Determine the (X, Y) coordinate at the center of the cell enclosing the given text.  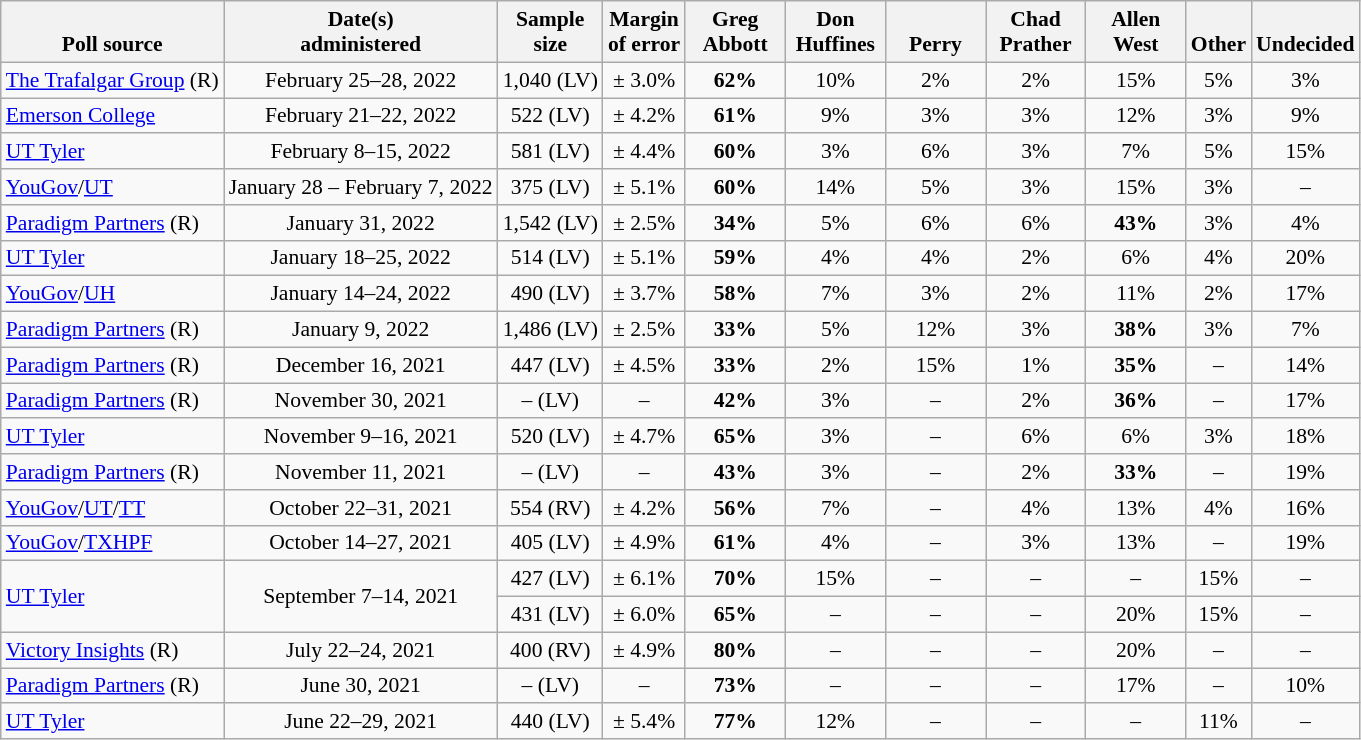
440 (LV) (550, 722)
70% (735, 579)
YouGov/TXHPF (112, 543)
1,486 (LV) (550, 330)
73% (735, 686)
35% (1136, 365)
522 (LV) (550, 116)
± 3.0% (644, 80)
November 30, 2021 (361, 401)
January 9, 2022 (361, 330)
514 (LV) (550, 258)
November 9–16, 2021 (361, 437)
59% (735, 258)
62% (735, 80)
± 5.4% (644, 722)
Marginof error (644, 32)
Samplesize (550, 32)
447 (LV) (550, 365)
1% (1036, 365)
581 (LV) (550, 152)
AllenWest (1136, 32)
February 25–28, 2022 (361, 80)
October 14–27, 2021 (361, 543)
± 4.4% (644, 152)
January 28 – February 7, 2022 (361, 187)
Victory Insights (R) (112, 650)
± 4.5% (644, 365)
58% (735, 294)
520 (LV) (550, 437)
September 7–14, 2021 (361, 596)
YouGov/UH (112, 294)
December 16, 2021 (361, 365)
GregAbbott (735, 32)
Emerson College (112, 116)
490 (LV) (550, 294)
1,542 (LV) (550, 223)
June 22–29, 2021 (361, 722)
January 18–25, 2022 (361, 258)
Date(s)administered (361, 32)
January 14–24, 2022 (361, 294)
34% (735, 223)
554 (RV) (550, 508)
36% (1136, 401)
Undecided (1305, 32)
January 31, 2022 (361, 223)
The Trafalgar Group (R) (112, 80)
July 22–24, 2021 (361, 650)
DonHuffines (835, 32)
80% (735, 650)
± 4.7% (644, 437)
February 21–22, 2022 (361, 116)
18% (1305, 437)
YouGov/UT (112, 187)
431 (LV) (550, 615)
November 11, 2021 (361, 472)
427 (LV) (550, 579)
1,040 (LV) (550, 80)
Poll source (112, 32)
Other (1218, 32)
October 22–31, 2021 (361, 508)
February 8–15, 2022 (361, 152)
42% (735, 401)
16% (1305, 508)
Perry (935, 32)
± 6.0% (644, 615)
YouGov/UT/TT (112, 508)
405 (LV) (550, 543)
ChadPrather (1036, 32)
± 6.1% (644, 579)
± 3.7% (644, 294)
38% (1136, 330)
375 (LV) (550, 187)
June 30, 2021 (361, 686)
56% (735, 508)
400 (RV) (550, 650)
77% (735, 722)
